Capture the cell that displays the provided text and extract its [X, Y] central coordinate. 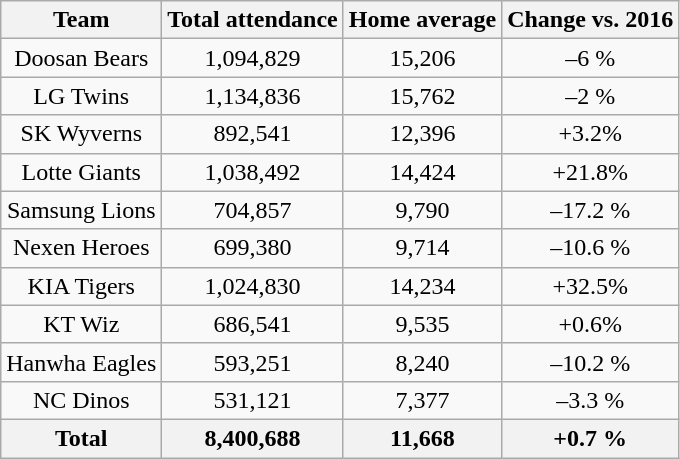
Team [82, 20]
+21.8% [590, 172]
8,400,688 [253, 438]
Home average [422, 20]
593,251 [253, 362]
–6 % [590, 58]
9,535 [422, 324]
Total attendance [253, 20]
+3.2% [590, 134]
9,790 [422, 210]
Hanwha Eagles [82, 362]
1,094,829 [253, 58]
KT Wiz [82, 324]
SK Wyverns [82, 134]
11,668 [422, 438]
15,762 [422, 96]
12,396 [422, 134]
–10.6 % [590, 248]
KIA Tigers [82, 286]
NC Dinos [82, 400]
+32.5% [590, 286]
–17.2 % [590, 210]
7,377 [422, 400]
686,541 [253, 324]
Doosan Bears [82, 58]
8,240 [422, 362]
699,380 [253, 248]
+0.6% [590, 324]
Samsung Lions [82, 210]
14,234 [422, 286]
Change vs. 2016 [590, 20]
–3.3 % [590, 400]
Nexen Heroes [82, 248]
+0.7 % [590, 438]
Lotte Giants [82, 172]
704,857 [253, 210]
15,206 [422, 58]
531,121 [253, 400]
1,134,836 [253, 96]
LG Twins [82, 96]
1,038,492 [253, 172]
9,714 [422, 248]
–2 % [590, 96]
1,024,830 [253, 286]
14,424 [422, 172]
892,541 [253, 134]
Total [82, 438]
–10.2 % [590, 362]
